Capture the cell that displays the provided text and extract its (x, y) central coordinate. 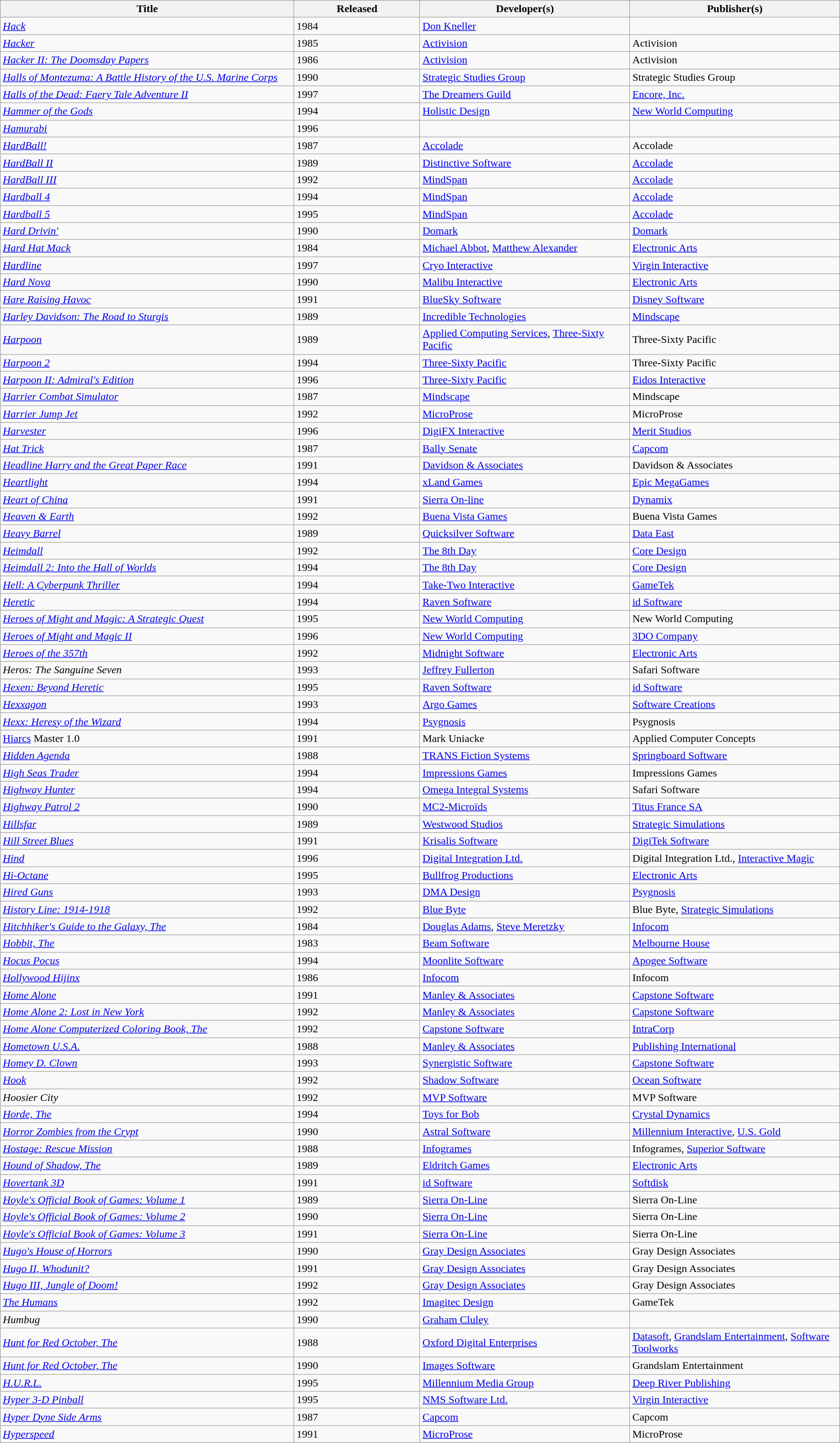
Heros: The Sanguine Seven (147, 670)
Blue Byte (525, 909)
Bullfrog Productions (525, 875)
Beam Software (525, 943)
Graham Cluley (525, 1319)
Hugo III, Jungle of Doom! (147, 1285)
Midnight Software (525, 653)
Heimdall 2: Into the Hall of Worlds (147, 568)
Heart of China (147, 500)
Take-Two Interactive (525, 585)
Software Creations (735, 704)
HardBall II (147, 162)
Hard Hat Mack (147, 248)
Grandslam Entertainment (735, 1366)
Epic MegaGames (735, 482)
Heretic (147, 602)
IntraCorp (735, 1029)
Harvester (147, 431)
Hidden Agenda (147, 755)
Encore, Inc. (735, 94)
Hyper Dyne Side Arms (147, 1417)
Hoosier City (147, 1097)
Publisher(s) (735, 9)
Developer(s) (525, 9)
Mark Uniacke (525, 738)
Eidos Interactive (735, 380)
Hometown U.S.A. (147, 1046)
Heroes of Might and Magic: A Strategic Quest (147, 619)
Oxford Digital Enterprises (525, 1343)
Heroes of Might and Magic II (147, 636)
Digital Integration Ltd. (525, 858)
Dynamix (735, 500)
Apogee Software (735, 961)
Datasoft, Grandslam Entertainment, Software Toolworks (735, 1343)
Synergistic Software (525, 1063)
BlueSky Software (525, 299)
Harpoon (147, 339)
Hamurabi (147, 128)
1983 (357, 943)
Released (357, 9)
Titus France SA (735, 807)
DMA Design (525, 892)
High Seas Trader (147, 772)
Hugo's House of Horrors (147, 1251)
Harrier Jump Jet (147, 414)
Millennium Interactive, U.S. Gold (735, 1132)
Springboard Software (735, 755)
Hat Trick (147, 448)
Home Alone (147, 995)
Horror Zombies from the Crypt (147, 1132)
Merit Studios (735, 431)
Hammer of the Gods (147, 111)
Distinctive Software (525, 162)
Douglas Adams, Steve Meretzky (525, 926)
Hexxagon (147, 704)
Harpoon 2 (147, 363)
Heimdall (147, 551)
Heartlight (147, 482)
Crystal Dynamics (735, 1114)
Hillsfar (147, 824)
Hostage: Rescue Mission (147, 1149)
Infogrames, Superior Software (735, 1149)
Argo Games (525, 704)
Hitchhiker's Guide to the Galaxy, The (147, 926)
Hollywood Hijinx (147, 978)
Home Alone Computerized Coloring Book, The (147, 1029)
Quicksilver Software (525, 534)
Hexx: Heresy of the Wizard (147, 721)
HardBall! (147, 145)
Halls of the Dead: Faery Tale Adventure II (147, 94)
Sierra On-line (525, 500)
Hook (147, 1080)
Eldritch Games (525, 1166)
Hard Drivin' (147, 231)
Title (147, 9)
Westwood Studios (525, 824)
MC2-Microïds (525, 807)
Omega Integral Systems (525, 790)
Heaven & Earth (147, 517)
Shadow Software (525, 1080)
Hacker II: The Doomsday Papers (147, 60)
Don Kneller (525, 26)
Applied Computing Services, Three-Sixty Pacific (525, 339)
Ocean Software (735, 1080)
Jeffrey Fullerton (525, 670)
Heavy Barrel (147, 534)
Highway Hunter (147, 790)
History Line: 1914-1918 (147, 909)
Hacker (147, 43)
The Humans (147, 1302)
Hoyle's Official Book of Games: Volume 2 (147, 1217)
Horde, The (147, 1114)
Incredible Technologies (525, 316)
Deep River Publishing (735, 1383)
Hard Nova (147, 282)
Bally Senate (525, 448)
Heroes of the 357th (147, 653)
Imagitec Design (525, 1302)
Hyper 3-D Pinball (147, 1400)
Harrier Combat Simulator (147, 397)
Krisalis Software (525, 841)
The Dreamers Guild (525, 94)
Home Alone 2: Lost in New York (147, 1012)
xLand Games (525, 482)
Hell: A Cyberpunk Thriller (147, 585)
Halls of Montezuma: A Battle History of the U.S. Marine Corps (147, 77)
Hiarcs Master 1.0 (147, 738)
Homey D. Clown (147, 1063)
Data East (735, 534)
Hired Guns (147, 892)
Images Software (525, 1366)
Harley Davidson: The Road to Sturgis (147, 316)
Melbourne House (735, 943)
Hexen: Beyond Heretic (147, 687)
Applied Computer Concepts (735, 738)
Headline Harry and the Great Paper Race (147, 465)
Millennium Media Group (525, 1383)
Hack (147, 26)
DigiTek Software (735, 841)
Hobbit, The (147, 943)
Hocus Pocus (147, 961)
Hoyle's Official Book of Games: Volume 3 (147, 1234)
NMS Software Ltd. (525, 1400)
Hill Street Blues (147, 841)
Astral Software (525, 1132)
Hi-Octane (147, 875)
H.U.R.L. (147, 1383)
Highway Patrol 2 (147, 807)
Disney Software (735, 299)
Hind (147, 858)
Publishing International (735, 1046)
Hovertank 3D (147, 1183)
TRANS Fiction Systems (525, 755)
Hoyle's Official Book of Games: Volume 1 (147, 1200)
Strategic Simulations (735, 824)
3DO Company (735, 636)
Hugo II, Whodunit? (147, 1268)
Toys for Bob (525, 1114)
Blue Byte, Strategic Simulations (735, 909)
Hyperspeed (147, 1434)
DigiFX Interactive (525, 431)
HardBall III (147, 180)
Michael Abbot, Matthew Alexander (525, 248)
Cryo Interactive (525, 265)
Infogrames (525, 1149)
Hare Raising Havoc (147, 299)
Hardball 4 (147, 197)
Hound of Shadow, The (147, 1166)
Hardball 5 (147, 214)
Malibu Interactive (525, 282)
Humbug (147, 1319)
1985 (357, 43)
Digital Integration Ltd., Interactive Magic (735, 858)
Softdisk (735, 1183)
Moonlite Software (525, 961)
Holistic Design (525, 111)
Harpoon II: Admiral's Edition (147, 380)
Hardline (147, 265)
